Search for the cell housing the specified text and yield its (x, y) center coordinate. 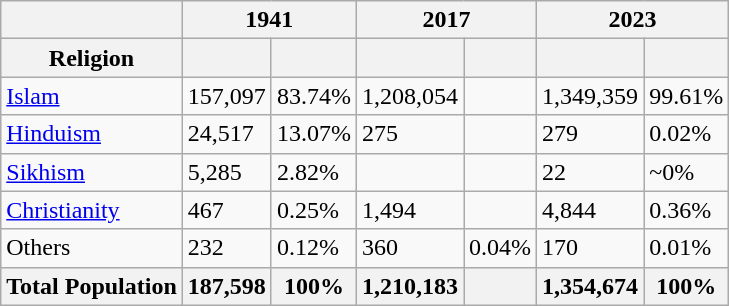
232 (226, 248)
22 (590, 172)
0.36% (686, 210)
99.61% (686, 96)
24,517 (226, 134)
Islam (92, 96)
0.04% (500, 248)
Hinduism (92, 134)
13.07% (314, 134)
Religion (92, 58)
170 (590, 248)
279 (590, 134)
1941 (269, 20)
Others (92, 248)
2.82% (314, 172)
2023 (633, 20)
275 (410, 134)
1,494 (410, 210)
Christianity (92, 210)
Total Population (92, 286)
1,210,183 (410, 286)
2017 (446, 20)
187,598 (226, 286)
157,097 (226, 96)
0.12% (314, 248)
4,844 (590, 210)
83.74% (314, 96)
0.25% (314, 210)
360 (410, 248)
1,208,054 (410, 96)
0.01% (686, 248)
5,285 (226, 172)
1,354,674 (590, 286)
467 (226, 210)
Sikhism (92, 172)
0.02% (686, 134)
~0% (686, 172)
1,349,359 (590, 96)
